Locate the cell with the specified text and output its (x, y) center coordinate. 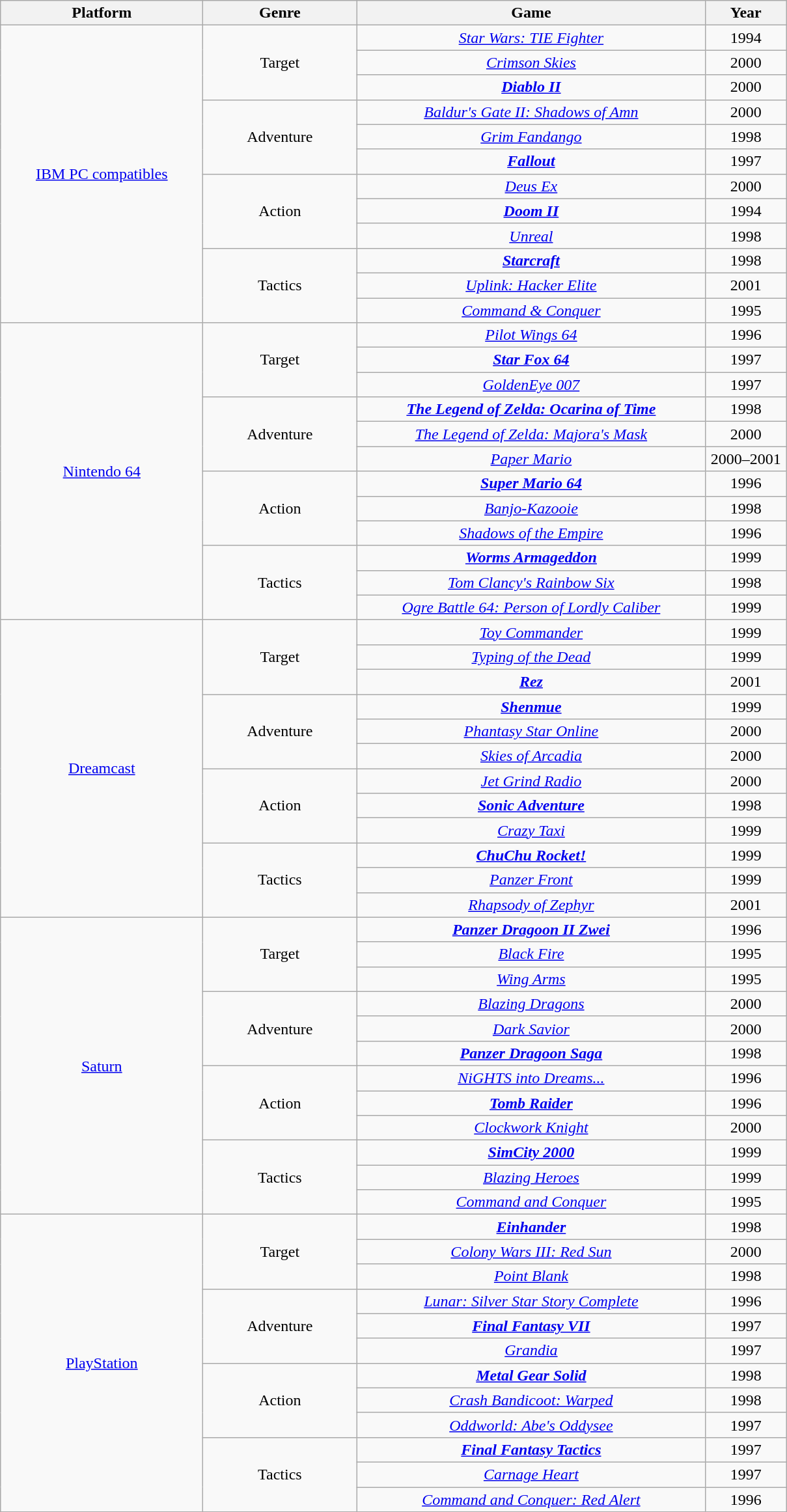
Fallout (531, 161)
Pilot Wings 64 (531, 335)
Platform (102, 13)
NiGHTS into Dreams... (531, 1078)
Paper Mario (531, 459)
Oddworld: Abe's Oddysee (531, 1425)
Saturn (102, 1066)
Carnage Heart (531, 1474)
Command and Conquer: Red Alert (531, 1499)
Rez (531, 681)
SimCity 2000 (531, 1153)
Dark Savior (531, 1028)
Command & Conquer (531, 310)
PlayStation (102, 1363)
Shenmue (531, 706)
Jet Grind Radio (531, 781)
Dreamcast (102, 768)
Rhapsody of Zephyr (531, 905)
Baldur's Gate II: Shadows of Amn (531, 112)
Metal Gear Solid (531, 1375)
GoldenEye 007 (531, 385)
Einhander (531, 1227)
Tom Clancy's Rainbow Six (531, 583)
2000–2001 (746, 459)
ChuChu Rocket! (531, 855)
Sonic Adventure (531, 806)
Genre (280, 13)
Deus Ex (531, 186)
Year (746, 13)
Starcraft (531, 260)
Crazy Taxi (531, 831)
Panzer Dragoon Saga (531, 1053)
Star Fox 64 (531, 360)
Grandia (531, 1351)
Lunar: Silver Star Story Complete (531, 1301)
Blazing Dragons (531, 1004)
Grim Fandango (531, 137)
Crimson Skies (531, 62)
Game (531, 13)
Black Fire (531, 954)
Phantasy Star Online (531, 732)
Nintendo 64 (102, 471)
Final Fantasy Tactics (531, 1450)
The Legend of Zelda: Majora's Mask (531, 434)
The Legend of Zelda: Ocarina of Time (531, 409)
Uplink: Hacker Elite (531, 285)
Skies of Arcadia (531, 756)
Typing of the Dead (531, 657)
Shadows of the Empire (531, 533)
Worms Armageddon (531, 558)
Diablo II (531, 87)
Crash Bandicoot: Warped (531, 1400)
Tomb Raider (531, 1103)
Banjo-Kazooie (531, 508)
Clockwork Knight (531, 1128)
Colony Wars III: Red Sun (531, 1252)
Toy Commander (531, 632)
Blazing Heroes (531, 1177)
Doom II (531, 211)
Wing Arms (531, 979)
Star Wars: TIE Fighter (531, 38)
Point Blank (531, 1276)
IBM PC compatibles (102, 174)
Panzer Dragoon II Zwei (531, 929)
Super Mario 64 (531, 484)
Final Fantasy VII (531, 1326)
Ogre Battle 64: Person of Lordly Caliber (531, 607)
Panzer Front (531, 880)
Command and Conquer (531, 1202)
Unreal (531, 236)
